Return [x, y] of the center of cell containing provided text 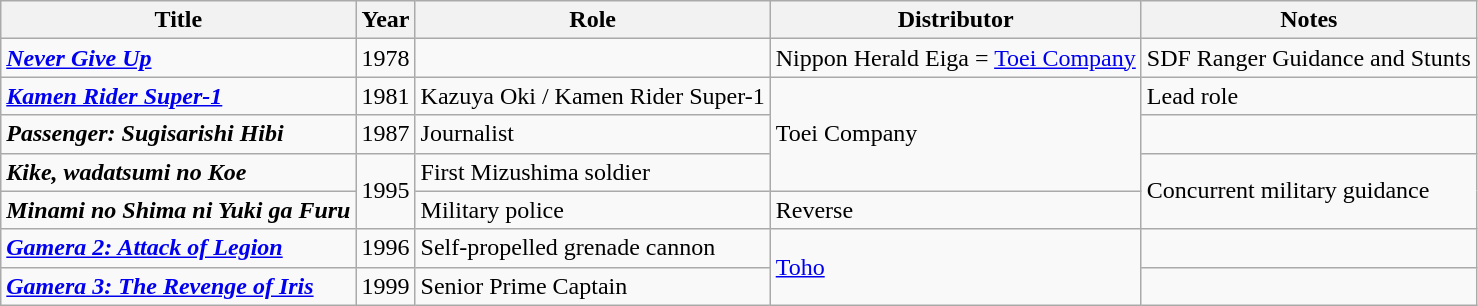
1978 [386, 58]
Self-propelled grenade cannon [592, 248]
Year [386, 20]
1981 [386, 96]
Kamen Rider Super-1 [178, 96]
Kike, wadatsumi no Koe [178, 172]
1987 [386, 134]
Senior Prime Captain [592, 286]
1995 [386, 191]
Notes [1308, 20]
Title [178, 20]
Distributor [956, 20]
Concurrent military guidance [1308, 191]
Gamera 3: The Revenge of Iris [178, 286]
SDF Ranger Guidance and Stunts [1308, 58]
Role [592, 20]
Nippon Herald Eiga = Toei Company [956, 58]
Toho [956, 267]
Kazuya Oki / Kamen Rider Super-1 [592, 96]
Journalist [592, 134]
Military police [592, 210]
Minami no Shima ni Yuki ga Furu [178, 210]
First Mizushima soldier [592, 172]
Gamera 2: Attack of Legion [178, 248]
Passenger: Sugisarishi Hibi [178, 134]
Reverse [956, 210]
Lead role [1308, 96]
Never Give Up [178, 58]
1996 [386, 248]
1999 [386, 286]
Toei Company [956, 134]
